From the cell containing the given text, extract its center point as (X, Y) coordinate. 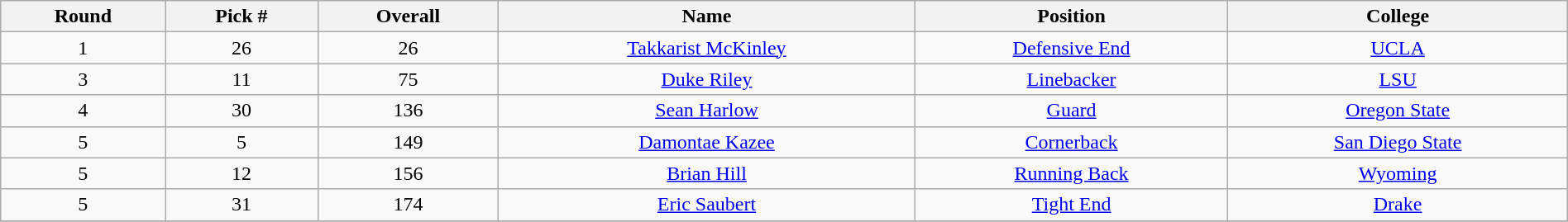
Round (83, 17)
11 (241, 79)
75 (409, 79)
149 (409, 142)
Position (1072, 17)
1 (83, 48)
Sean Harlow (706, 111)
Takkarist McKinley (706, 48)
Linebacker (1072, 79)
156 (409, 173)
Duke Riley (706, 79)
Tight End (1072, 205)
Damontae Kazee (706, 142)
San Diego State (1398, 142)
Name (706, 17)
4 (83, 111)
Brian Hill (706, 173)
Drake (1398, 205)
Defensive End (1072, 48)
136 (409, 111)
12 (241, 173)
3 (83, 79)
Running Back (1072, 173)
Oregon State (1398, 111)
College (1398, 17)
Cornerback (1072, 142)
Eric Saubert (706, 205)
UCLA (1398, 48)
Wyoming (1398, 173)
174 (409, 205)
LSU (1398, 79)
Guard (1072, 111)
30 (241, 111)
Overall (409, 17)
Pick # (241, 17)
31 (241, 205)
